Search for the cell housing the specified text and yield its (x, y) center coordinate. 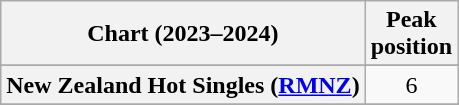
New Zealand Hot Singles (RMNZ) (183, 85)
Peakposition (411, 34)
6 (411, 85)
Chart (2023–2024) (183, 34)
